Pinpoint the cell where the given text exists, returning its (X, Y) midpoint coordinate. 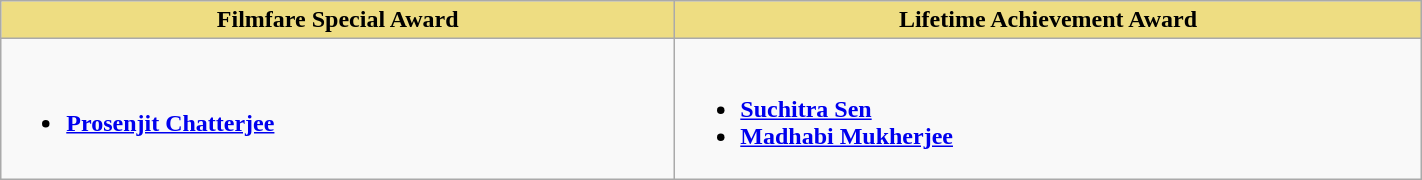
Lifetime Achievement Award (1048, 20)
Suchitra SenMadhabi Mukherjee (1048, 109)
Prosenjit Chatterjee (338, 109)
Filmfare Special Award (338, 20)
